Return the [X, Y] coordinate for the center point of the cell that contains the specified text.  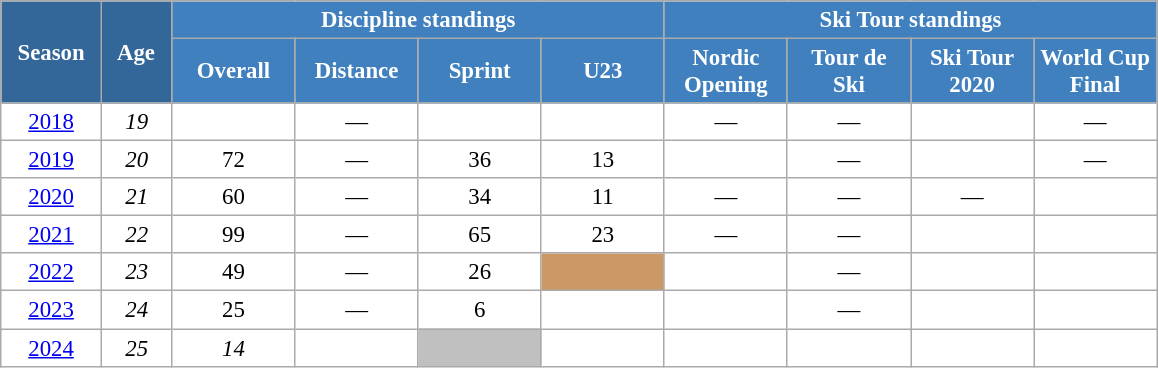
72 [234, 160]
2021 [52, 235]
26 [480, 273]
2023 [52, 310]
49 [234, 273]
20 [136, 160]
99 [234, 235]
Age [136, 52]
Ski Tour2020 [972, 72]
6 [480, 310]
World CupFinal [1096, 72]
36 [480, 160]
14 [234, 348]
2018 [52, 122]
19 [136, 122]
21 [136, 197]
13 [602, 160]
Tour deSki [848, 72]
22 [136, 235]
Overall [234, 72]
2020 [52, 197]
Discipline standings [418, 20]
Season [52, 52]
2022 [52, 273]
2024 [52, 348]
11 [602, 197]
Sprint [480, 72]
NordicOpening [726, 72]
Distance [356, 72]
24 [136, 310]
2019 [52, 160]
U23 [602, 72]
60 [234, 197]
34 [480, 197]
Ski Tour standings [910, 20]
65 [480, 235]
